Pinpoint the cell where the given text exists, returning its [x, y] midpoint coordinate. 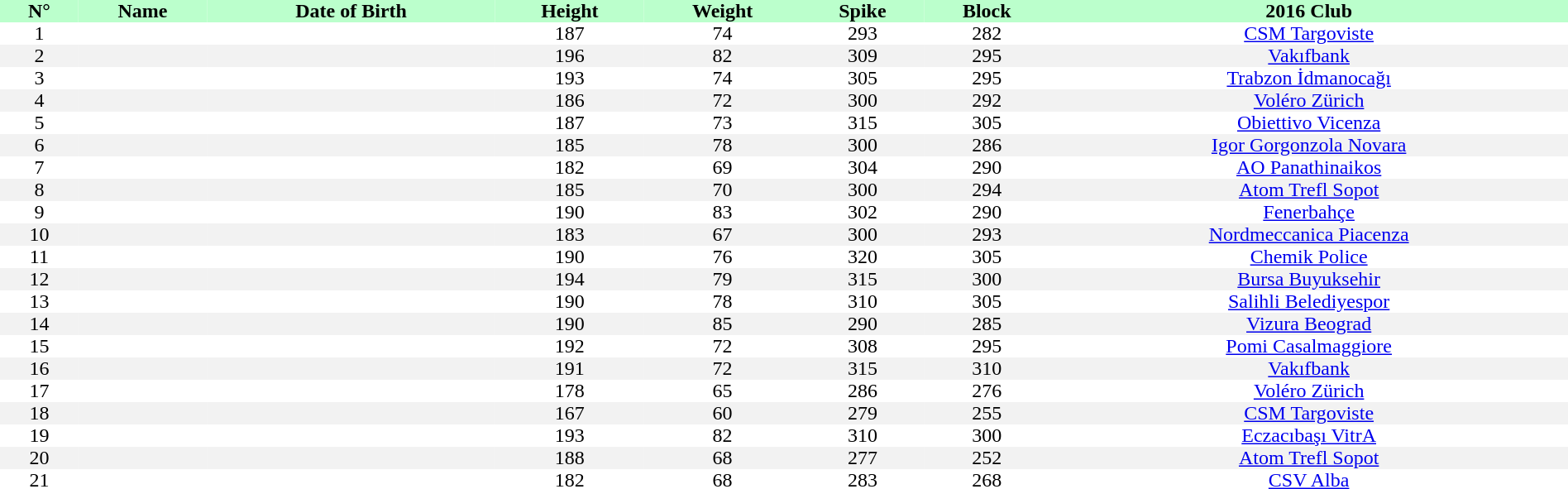
255 [987, 414]
69 [723, 167]
70 [723, 190]
Trabzon İdmanocağı [1308, 78]
18 [40, 414]
15 [40, 346]
276 [987, 391]
192 [570, 346]
19 [40, 435]
285 [987, 324]
Salihli Belediyespor [1308, 301]
Igor Gorgonzola Novara [1308, 146]
Nordmeccanica Piacenza [1308, 235]
9 [40, 212]
N° [40, 12]
Block [987, 12]
14 [40, 324]
Height [570, 12]
167 [570, 414]
279 [863, 414]
2016 Club [1308, 12]
1 [40, 33]
65 [723, 391]
252 [987, 458]
188 [570, 458]
292 [987, 101]
Chemik Police [1308, 256]
Eczacıbaşı VitrA [1308, 435]
304 [863, 167]
67 [723, 235]
60 [723, 414]
8 [40, 190]
277 [863, 458]
Obiettivo Vicenza [1308, 122]
183 [570, 235]
2 [40, 56]
68 [723, 458]
13 [40, 301]
20 [40, 458]
7 [40, 167]
85 [723, 324]
3 [40, 78]
79 [723, 280]
4 [40, 101]
302 [863, 212]
6 [40, 146]
194 [570, 280]
282 [987, 33]
186 [570, 101]
320 [863, 256]
Weight [723, 12]
Name [142, 12]
76 [723, 256]
10 [40, 235]
308 [863, 346]
Fenerbahçe [1308, 212]
196 [570, 56]
17 [40, 391]
Bursa Buyuksehir [1308, 280]
11 [40, 256]
12 [40, 280]
16 [40, 369]
Spike [863, 12]
182 [570, 167]
83 [723, 212]
191 [570, 369]
AO Panathinaikos [1308, 167]
309 [863, 56]
Date of Birth [351, 12]
Vizura Beograd [1308, 324]
294 [987, 190]
5 [40, 122]
Pomi Casalmaggiore [1308, 346]
178 [570, 391]
73 [723, 122]
